Locate the cell with the specified text and output its (X, Y) center coordinate. 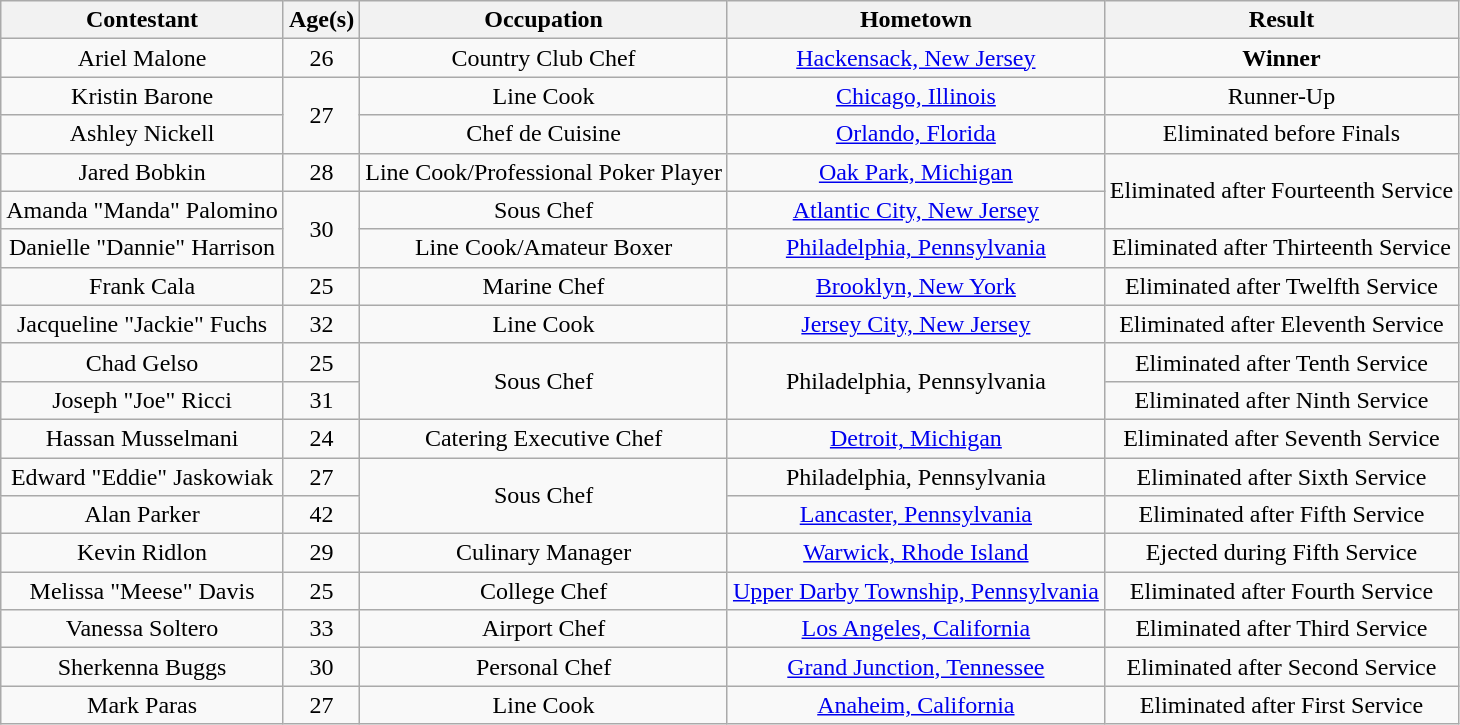
Kristin Barone (142, 96)
Eliminated after Thirteenth Service (1281, 248)
Jared Bobkin (142, 172)
Danielle "Dannie" Harrison (142, 248)
Ariel Malone (142, 58)
Anaheim, California (916, 705)
Culinary Manager (544, 553)
28 (321, 172)
Eliminated after Fifth Service (1281, 515)
Line Cook/Professional Poker Player (544, 172)
Catering Executive Chef (544, 438)
Mark Paras (142, 705)
Winner (1281, 58)
Sherkenna Buggs (142, 667)
Chad Gelso (142, 362)
Eliminated after Seventh Service (1281, 438)
Brooklyn, New York (916, 286)
Vanessa Soltero (142, 629)
Eliminated after Fourth Service (1281, 591)
Alan Parker (142, 515)
Ashley Nickell (142, 134)
Frank Cala (142, 286)
Eliminated before Finals (1281, 134)
Amanda "Manda" Palomino (142, 210)
29 (321, 553)
Result (1281, 20)
Warwick, Rhode Island (916, 553)
Ejected during Fifth Service (1281, 553)
Eliminated after Sixth Service (1281, 477)
Eliminated after Eleventh Service (1281, 324)
Jersey City, New Jersey (916, 324)
Lancaster, Pennsylvania (916, 515)
24 (321, 438)
Melissa "Meese" Davis (142, 591)
Chef de Cuisine (544, 134)
32 (321, 324)
Contestant (142, 20)
42 (321, 515)
Oak Park, Michigan (916, 172)
Eliminated after Ninth Service (1281, 400)
Jacqueline "Jackie" Fuchs (142, 324)
Occupation (544, 20)
26 (321, 58)
Kevin Ridlon (142, 553)
Airport Chef (544, 629)
Country Club Chef (544, 58)
Eliminated after Tenth Service (1281, 362)
Eliminated after First Service (1281, 705)
Marine Chef (544, 286)
Runner-Up (1281, 96)
Atlantic City, New Jersey (916, 210)
Chicago, Illinois (916, 96)
Line Cook/Amateur Boxer (544, 248)
Eliminated after Twelfth Service (1281, 286)
33 (321, 629)
Detroit, Michigan (916, 438)
Personal Chef (544, 667)
31 (321, 400)
Orlando, Florida (916, 134)
Eliminated after Fourteenth Service (1281, 191)
Grand Junction, Tennessee (916, 667)
Hackensack, New Jersey (916, 58)
Edward "Eddie" Jaskowiak (142, 477)
College Chef (544, 591)
Hassan Musselmani (142, 438)
Age(s) (321, 20)
Eliminated after Second Service (1281, 667)
Upper Darby Township, Pennsylvania (916, 591)
Joseph "Joe" Ricci (142, 400)
Eliminated after Third Service (1281, 629)
Hometown (916, 20)
Los Angeles, California (916, 629)
